Return the (X, Y) coordinate for the center point of the cell that contains the specified text.  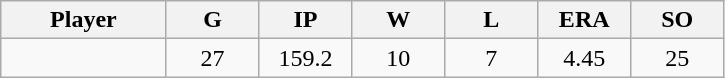
Player (84, 20)
4.45 (584, 58)
27 (212, 58)
SO (678, 20)
ERA (584, 20)
L (492, 20)
W (398, 20)
7 (492, 58)
IP (306, 20)
10 (398, 58)
159.2 (306, 58)
25 (678, 58)
G (212, 20)
